Provide the [X, Y] coordinate of the cell's center where the given text is located.  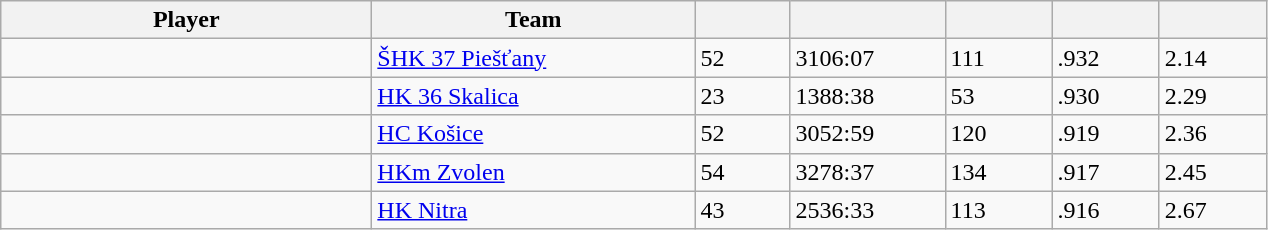
3278:37 [868, 172]
2.29 [1212, 96]
53 [998, 96]
113 [998, 210]
HC Košice [534, 134]
2.14 [1212, 58]
3106:07 [868, 58]
1388:38 [868, 96]
2.36 [1212, 134]
Team [534, 20]
2536:33 [868, 210]
2.67 [1212, 210]
.932 [1106, 58]
120 [998, 134]
.919 [1106, 134]
54 [742, 172]
HKm Zvolen [534, 172]
.917 [1106, 172]
Player [186, 20]
43 [742, 210]
ŠHK 37 Piešťany [534, 58]
134 [998, 172]
.930 [1106, 96]
111 [998, 58]
.916 [1106, 210]
23 [742, 96]
HK 36 Skalica [534, 96]
HK Nitra [534, 210]
2.45 [1212, 172]
3052:59 [868, 134]
